Search for the cell housing the specified text and yield its (X, Y) center coordinate. 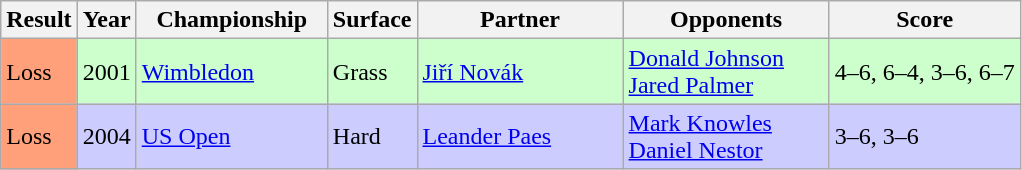
Surface (372, 20)
Opponents (726, 20)
Result (39, 20)
2001 (106, 72)
Jiří Novák (520, 72)
Year (106, 20)
4–6, 6–4, 3–6, 6–7 (924, 72)
Partner (520, 20)
Score (924, 20)
3–6, 3–6 (924, 136)
Leander Paes (520, 136)
US Open (232, 136)
Hard (372, 136)
Championship (232, 20)
Wimbledon (232, 72)
Grass (372, 72)
2004 (106, 136)
Donald Johnson Jared Palmer (726, 72)
Mark Knowles Daniel Nestor (726, 136)
